Extract the [x, y] coordinate from the center of the cell holding the provided text.  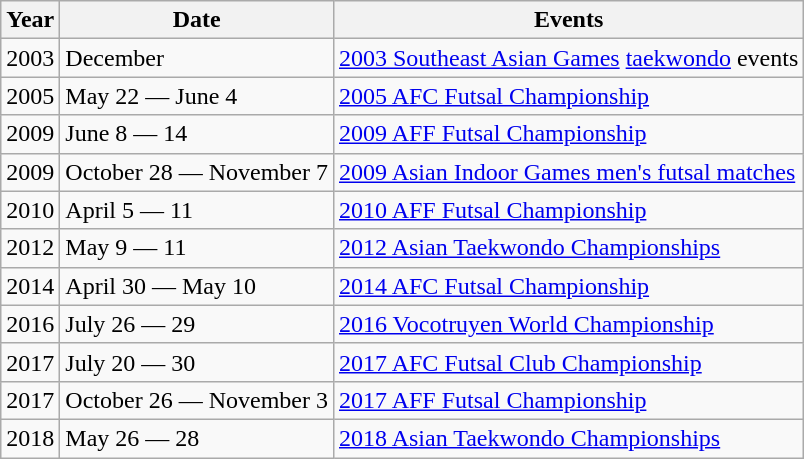
2010 [30, 210]
2003 Southeast Asian Games taekwondo events [568, 58]
April 5 — 11 [197, 210]
2005 [30, 96]
2017 AFC Futsal Club Championship [568, 362]
May 22 — June 4 [197, 96]
2009 Asian Indoor Games men's futsal matches [568, 172]
July 26 — 29 [197, 324]
2018 Asian Taekwondo Championships [568, 438]
2010 AFF Futsal Championship [568, 210]
2009 AFF Futsal Championship [568, 134]
May 26 — 28 [197, 438]
2012 Asian Taekwondo Championships [568, 248]
May 9 — 11 [197, 248]
Year [30, 20]
October 28 — November 7 [197, 172]
December [197, 58]
2016 Vocotruyen World Championship [568, 324]
Events [568, 20]
April 30 — May 10 [197, 286]
2017 AFF Futsal Championship [568, 400]
2014 [30, 286]
2018 [30, 438]
2016 [30, 324]
June 8 — 14 [197, 134]
July 20 — 30 [197, 362]
2012 [30, 248]
Date [197, 20]
2014 AFC Futsal Championship [568, 286]
2005 AFC Futsal Championship [568, 96]
October 26 — November 3 [197, 400]
2003 [30, 58]
